Output the [X, Y] coordinate of the center of the cell containing the given text.  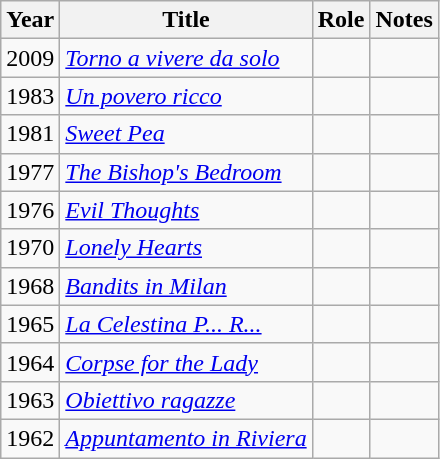
Evil Thoughts [186, 210]
Corpse for the Lady [186, 362]
Notes [404, 20]
1964 [30, 362]
1965 [30, 324]
La Celestina P... R... [186, 324]
Appuntamento in Riviera [186, 438]
1983 [30, 96]
Year [30, 20]
Obiettivo ragazze [186, 400]
1963 [30, 400]
1977 [30, 172]
2009 [30, 58]
1968 [30, 286]
1976 [30, 210]
1981 [30, 134]
Title [186, 20]
1970 [30, 248]
Sweet Pea [186, 134]
Lonely Hearts [186, 248]
1962 [30, 438]
Role [341, 20]
Torno a vivere da solo [186, 58]
The Bishop's Bedroom [186, 172]
Bandits in Milan [186, 286]
Un povero ricco [186, 96]
